Identify which cell holds the provided text, then report its [x, y] central coordinate. 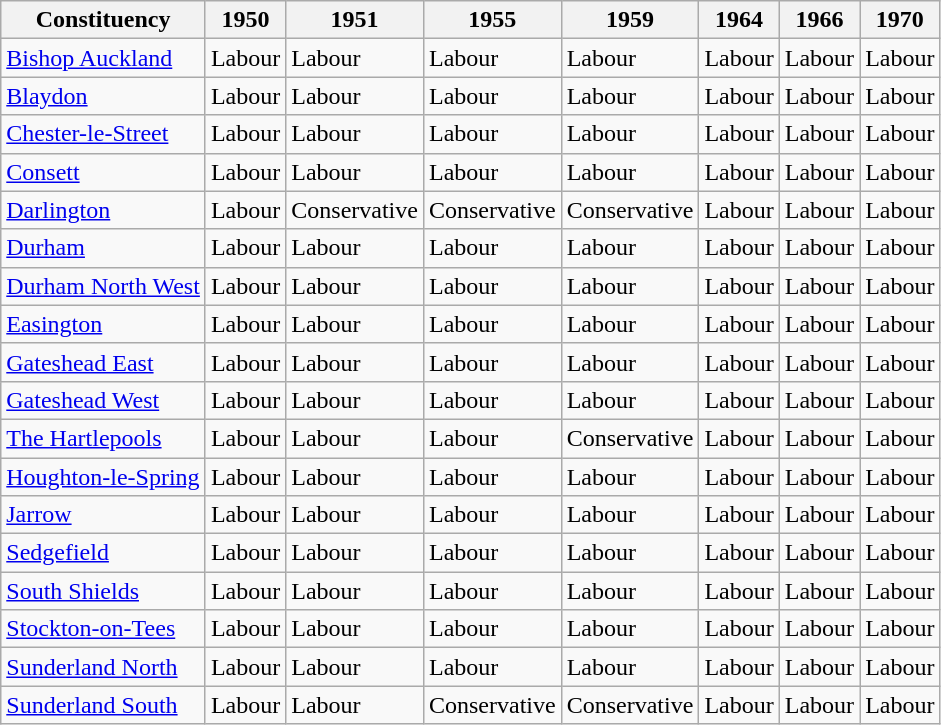
Sunderland South [104, 705]
Gateshead East [104, 362]
Chester-le-Street [104, 134]
Darlington [104, 210]
South Shields [104, 591]
Durham North West [104, 286]
Sedgefield [104, 553]
1951 [355, 20]
Constituency [104, 20]
Houghton-le-Spring [104, 477]
1955 [492, 20]
Gateshead West [104, 400]
1950 [245, 20]
1966 [819, 20]
Durham [104, 248]
1959 [630, 20]
Bishop Auckland [104, 58]
1964 [739, 20]
Stockton-on-Tees [104, 629]
The Hartlepools [104, 438]
Consett [104, 172]
Jarrow [104, 515]
Easington [104, 324]
1970 [900, 20]
Sunderland North [104, 667]
Blaydon [104, 96]
